Pinpoint the cell where the given text exists, returning its [X, Y] midpoint coordinate. 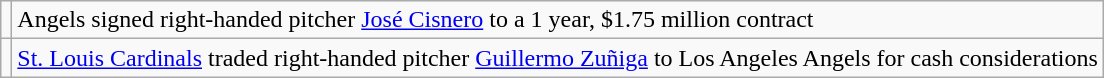
St. Louis Cardinals traded right-handed pitcher Guillermo Zuñiga to Los Angeles Angels for cash considerations [558, 58]
Angels signed right-handed pitcher José Cisnero to a 1 year, $1.75 million contract [558, 20]
